Determine the (x, y) coordinate at the center of the cell enclosing the given text.  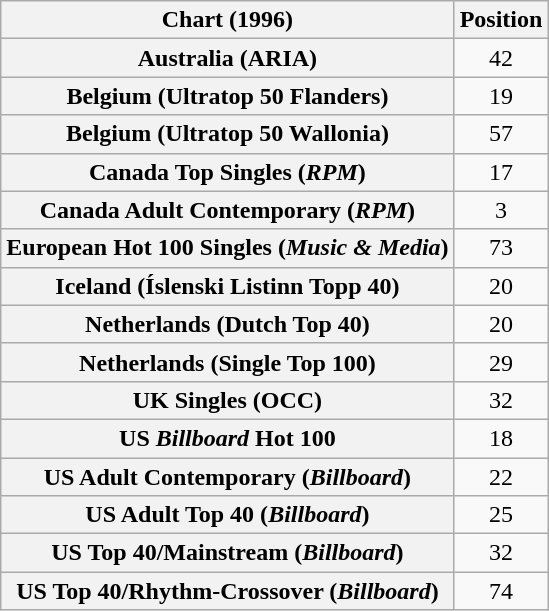
17 (501, 172)
Iceland (Íslenski Listinn Topp 40) (228, 286)
Position (501, 20)
Belgium (Ultratop 50 Wallonia) (228, 134)
US Billboard Hot 100 (228, 438)
Canada Adult Contemporary (RPM) (228, 210)
Belgium (Ultratop 50 Flanders) (228, 96)
3 (501, 210)
Australia (ARIA) (228, 58)
19 (501, 96)
73 (501, 248)
Canada Top Singles (RPM) (228, 172)
57 (501, 134)
29 (501, 362)
US Top 40/Rhythm-Crossover (Billboard) (228, 591)
Netherlands (Dutch Top 40) (228, 324)
Netherlands (Single Top 100) (228, 362)
42 (501, 58)
US Top 40/Mainstream (Billboard) (228, 553)
74 (501, 591)
22 (501, 477)
US Adult Contemporary (Billboard) (228, 477)
25 (501, 515)
Chart (1996) (228, 20)
US Adult Top 40 (Billboard) (228, 515)
18 (501, 438)
UK Singles (OCC) (228, 400)
European Hot 100 Singles (Music & Media) (228, 248)
